Return (X, Y) of the center of cell containing provided text 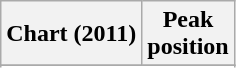
Chart (2011) (72, 34)
Peakposition (188, 34)
